From the cell containing the given text, extract its center point as [x, y] coordinate. 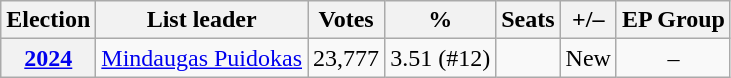
Votes [346, 20]
List leader [202, 20]
Seats [528, 20]
% [440, 20]
EP Group [673, 20]
Election [48, 20]
2024 [48, 58]
Mindaugas Puidokas [202, 58]
3.51 (#12) [440, 58]
New [588, 58]
– [673, 58]
23,777 [346, 58]
+/– [588, 20]
